From the cell containing the given text, extract its center point as (x, y) coordinate. 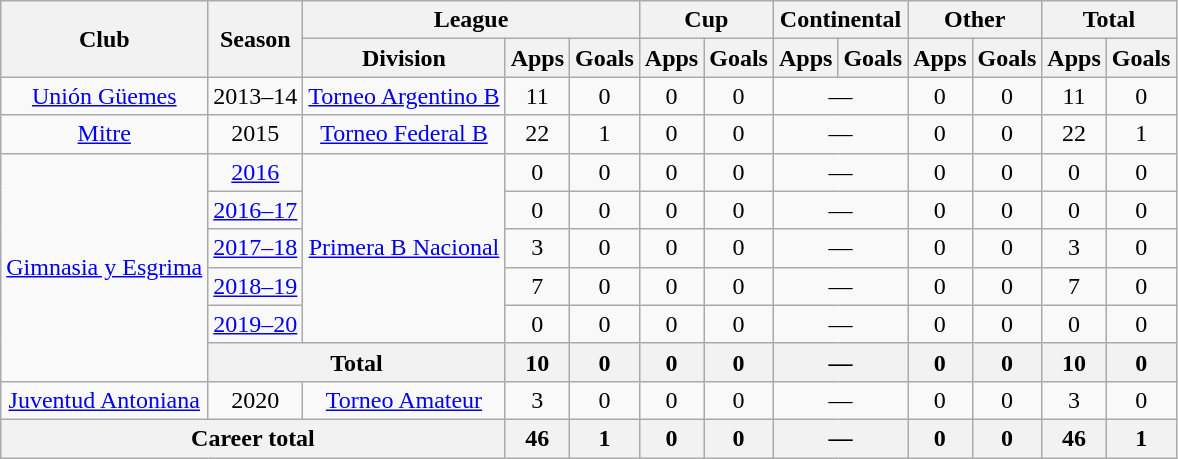
Division (404, 58)
2016 (256, 172)
Primera B Nacional (404, 248)
Cup (706, 20)
Season (256, 39)
2018–19 (256, 286)
Torneo Amateur (404, 400)
Other (975, 20)
2019–20 (256, 324)
Unión Güemes (104, 96)
Career total (253, 438)
Juventud Antoniana (104, 400)
2015 (256, 134)
Mitre (104, 134)
2017–18 (256, 248)
Continental (840, 20)
2013–14 (256, 96)
2020 (256, 400)
Torneo Argentino B (404, 96)
Club (104, 39)
League (471, 20)
Gimnasia y Esgrima (104, 267)
Torneo Federal B (404, 134)
2016–17 (256, 210)
